Determine the [X, Y] coordinate at the center of the cell enclosing the given text.  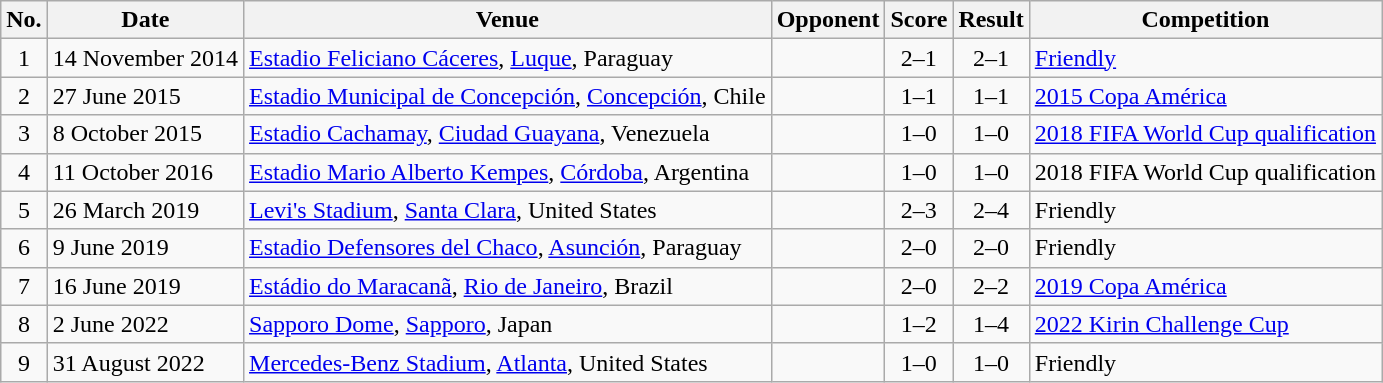
26 March 2019 [145, 210]
2–3 [919, 210]
Competition [1205, 20]
2 June 2022 [145, 324]
2 [24, 96]
8 [24, 324]
Estadio Cachamay, Ciudad Guayana, Venezuela [508, 134]
Levi's Stadium, Santa Clara, United States [508, 210]
9 June 2019 [145, 248]
Opponent [828, 20]
3 [24, 134]
11 October 2016 [145, 172]
5 [24, 210]
1–2 [919, 324]
Venue [508, 20]
Date [145, 20]
1–4 [991, 324]
Estadio Mario Alberto Kempes, Córdoba, Argentina [508, 172]
16 June 2019 [145, 286]
7 [24, 286]
2–4 [991, 210]
2022 Kirin Challenge Cup [1205, 324]
Score [919, 20]
Estadio Feliciano Cáceres, Luque, Paraguay [508, 58]
No. [24, 20]
Result [991, 20]
31 August 2022 [145, 362]
Mercedes-Benz Stadium, Atlanta, United States [508, 362]
Estadio Municipal de Concepción, Concepción, Chile [508, 96]
6 [24, 248]
2–2 [991, 286]
9 [24, 362]
2019 Copa América [1205, 286]
Estadio Defensores del Chaco, Asunción, Paraguay [508, 248]
27 June 2015 [145, 96]
2015 Copa América [1205, 96]
Estádio do Maracanã, Rio de Janeiro, Brazil [508, 286]
Sapporo Dome, Sapporo, Japan [508, 324]
8 October 2015 [145, 134]
1 [24, 58]
4 [24, 172]
14 November 2014 [145, 58]
